Return [X, Y] of the center of cell containing provided text 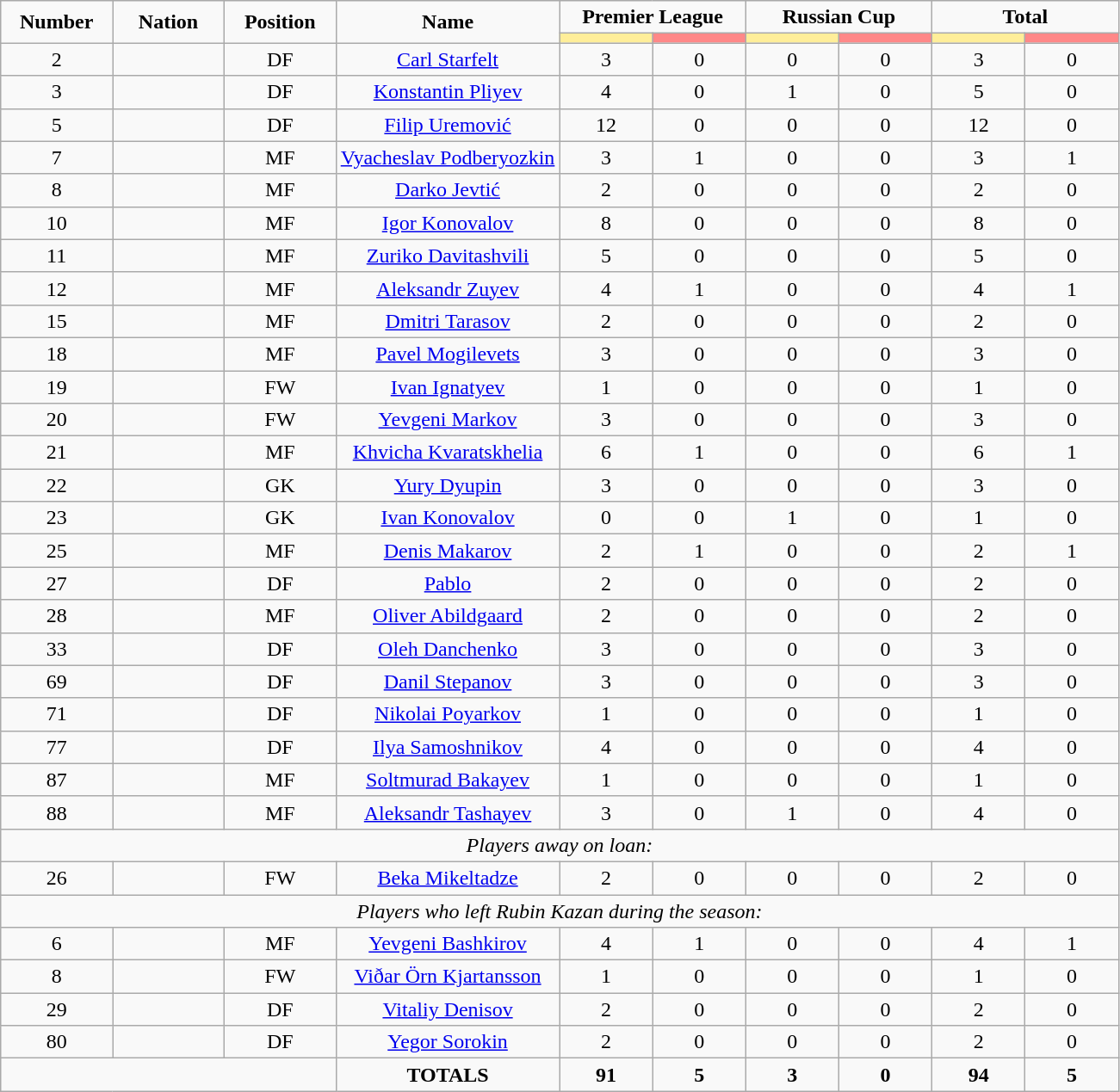
Aleksandr Tashayev [448, 812]
7 [57, 157]
Oleh Danchenko [448, 649]
26 [57, 878]
Darko Jevtić [448, 190]
87 [57, 780]
Oliver Abildgaard [448, 616]
Pablo [448, 583]
Pavel Mogilevets [448, 354]
Players who left Rubin Kazan during the season: [560, 911]
Position [280, 22]
88 [57, 812]
69 [57, 682]
Yevgeni Markov [448, 420]
21 [57, 453]
22 [57, 485]
Denis Makarov [448, 551]
Ivan Konovalov [448, 518]
15 [57, 321]
27 [57, 583]
Number [57, 22]
Konstantin Pliyev [448, 92]
Name [448, 22]
71 [57, 714]
Filip Uremović [448, 125]
25 [57, 551]
Nikolai Poyarkov [448, 714]
Beka Mikeltadze [448, 878]
Premier League [653, 17]
Russian Cup [838, 17]
23 [57, 518]
Viðar Örn Kjartansson [448, 977]
19 [57, 386]
77 [57, 747]
Ilya Samoshnikov [448, 747]
94 [979, 1075]
18 [57, 354]
Yevgeni Bashkirov [448, 944]
80 [57, 1042]
91 [606, 1075]
Yury Dyupin [448, 485]
Nation [169, 22]
Carl Starfelt [448, 59]
Igor Konovalov [448, 223]
Ivan Ignatyev [448, 386]
Yegor Sorokin [448, 1042]
Vyacheslav Podberyozkin [448, 157]
Zuriko Davitashvili [448, 256]
Total [1025, 17]
28 [57, 616]
10 [57, 223]
29 [57, 1009]
Khvicha Kvaratskhelia [448, 453]
Dmitri Tarasov [448, 321]
Players away on loan: [560, 845]
33 [57, 649]
Danil Stepanov [448, 682]
Vitaliy Denisov [448, 1009]
Aleksandr Zuyev [448, 288]
11 [57, 256]
Soltmurad Bakayev [448, 780]
TOTALS [448, 1075]
20 [57, 420]
